Detect which cell encompasses the target text, then output its [x, y] center coordinate. 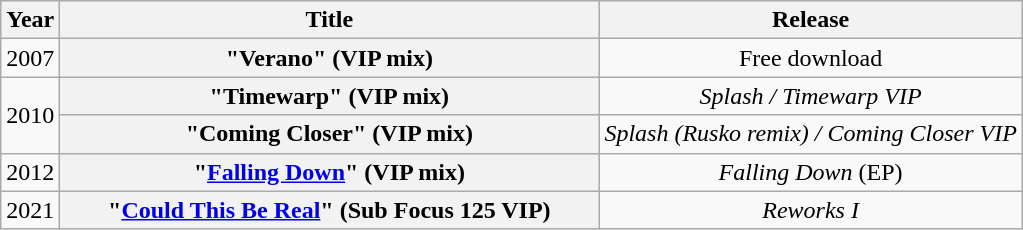
Release [810, 20]
"Verano" (VIP mix) [330, 58]
"Could This Be Real" (Sub Focus 125 VIP) [330, 210]
"Falling Down" (VIP mix) [330, 172]
2021 [30, 210]
Year [30, 20]
Splash / Timewarp VIP [810, 96]
Free download [810, 58]
2007 [30, 58]
Falling Down (EP) [810, 172]
Title [330, 20]
"Coming Closer" (VIP mix) [330, 134]
"Timewarp" (VIP mix) [330, 96]
Splash (Rusko remix) / Coming Closer VIP [810, 134]
Reworks I [810, 210]
2012 [30, 172]
2010 [30, 115]
